Pinpoint the cell where the given text exists, returning its (X, Y) midpoint coordinate. 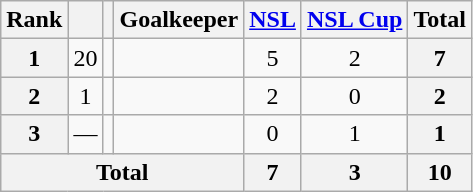
NSL Cup (354, 20)
Goalkeeper (179, 20)
Rank (34, 20)
5 (273, 58)
20 (86, 58)
— (86, 134)
NSL (273, 20)
10 (440, 172)
